Provide the [x, y] coordinate of the cell's center where the given text is located.  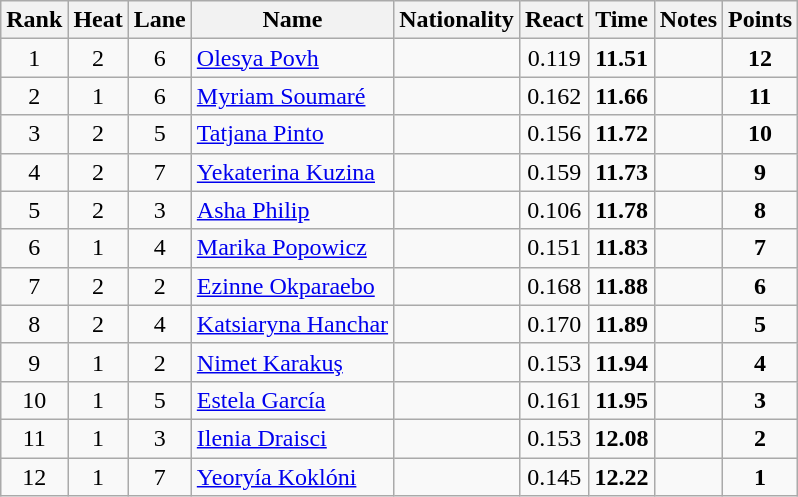
0.119 [554, 58]
Nimet Karakuş [292, 362]
0.156 [554, 134]
React [554, 20]
Ilenia Draisci [292, 438]
Ezinne Okparaebo [292, 286]
0.159 [554, 172]
Rank [34, 20]
Tatjana Pinto [292, 134]
Katsiaryna Hanchar [292, 324]
Yekaterina Kuzina [292, 172]
Olesya Povh [292, 58]
Notes [688, 20]
Points [760, 20]
0.106 [554, 210]
11.88 [622, 286]
11.95 [622, 400]
0.151 [554, 248]
11.78 [622, 210]
11.89 [622, 324]
0.170 [554, 324]
Lane [160, 20]
11.83 [622, 248]
0.168 [554, 286]
Heat [98, 20]
Estela García [292, 400]
Myriam Soumaré [292, 96]
Yeoryía Koklóni [292, 477]
Marika Popowicz [292, 248]
0.161 [554, 400]
0.145 [554, 477]
11.72 [622, 134]
12.22 [622, 477]
Nationality [457, 20]
11.94 [622, 362]
11.51 [622, 58]
Asha Philip [292, 210]
Time [622, 20]
12.08 [622, 438]
0.162 [554, 96]
11.66 [622, 96]
11.73 [622, 172]
Name [292, 20]
